For the text-containing cell, return its midpoint in [X, Y] coordinate format. 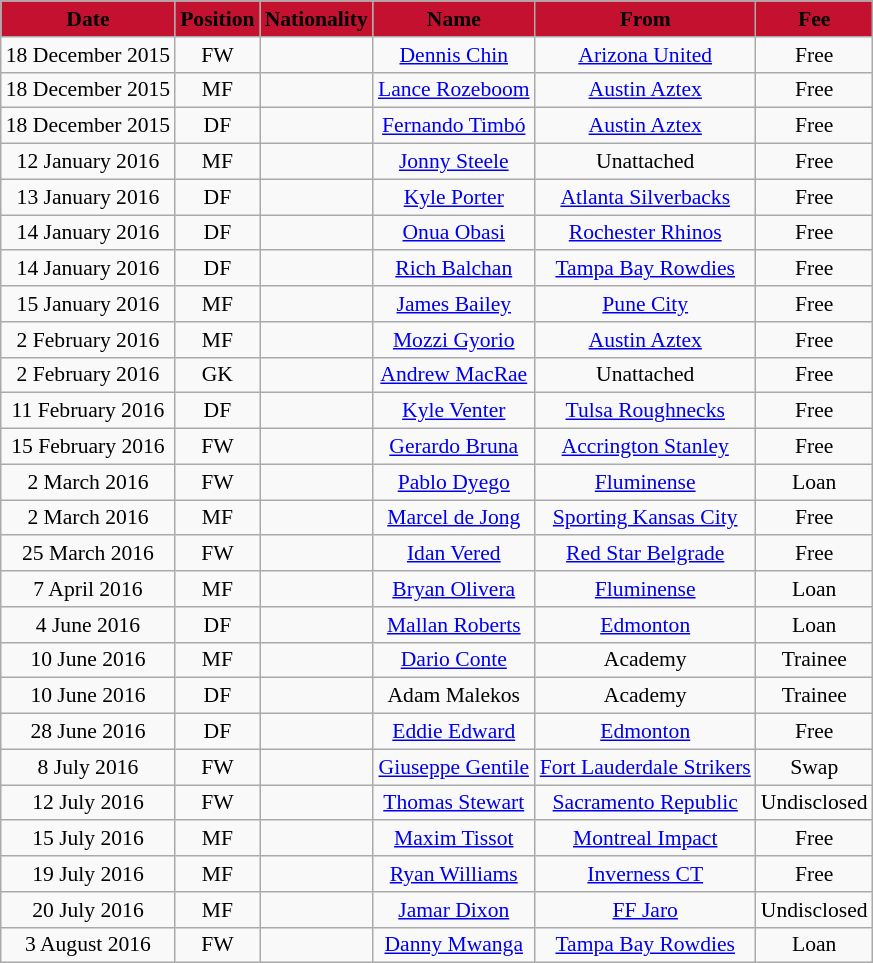
Onua Obasi [454, 233]
Accrington Stanley [646, 447]
8 July 2016 [88, 767]
13 January 2016 [88, 197]
Dennis Chin [454, 55]
Pune City [646, 304]
12 January 2016 [88, 162]
Gerardo Bruna [454, 447]
Position [217, 19]
Thomas Stewart [454, 803]
Ryan Williams [454, 874]
Giuseppe Gentile [454, 767]
Atlanta Silverbacks [646, 197]
Eddie Edward [454, 732]
Arizona United [646, 55]
From [646, 19]
Red Star Belgrade [646, 554]
20 July 2016 [88, 910]
Montreal Impact [646, 839]
15 January 2016 [88, 304]
4 June 2016 [88, 625]
Fort Lauderdale Strikers [646, 767]
3 August 2016 [88, 945]
Andrew MacRae [454, 375]
19 July 2016 [88, 874]
Maxim Tissot [454, 839]
Sporting Kansas City [646, 518]
Kyle Porter [454, 197]
Swap [814, 767]
Dario Conte [454, 660]
Date [88, 19]
Marcel de Jong [454, 518]
Rich Balchan [454, 269]
15 February 2016 [88, 447]
Mallan Roberts [454, 625]
12 July 2016 [88, 803]
Mozzi Gyorio [454, 340]
Fee [814, 19]
15 July 2016 [88, 839]
Rochester Rhinos [646, 233]
Adam Malekos [454, 696]
Tulsa Roughnecks [646, 411]
Kyle Venter [454, 411]
Name [454, 19]
Danny Mwanga [454, 945]
James Bailey [454, 304]
Idan Vered [454, 554]
Nationality [316, 19]
Lance Rozeboom [454, 90]
7 April 2016 [88, 589]
Jamar Dixon [454, 910]
25 March 2016 [88, 554]
Bryan Olivera [454, 589]
Jonny Steele [454, 162]
11 February 2016 [88, 411]
Fernando Timbó [454, 126]
Inverness CT [646, 874]
Sacramento Republic [646, 803]
GK [217, 375]
Pablo Dyego [454, 482]
FF Jaro [646, 910]
28 June 2016 [88, 732]
